From the cell containing the given text, extract its center point as (x, y) coordinate. 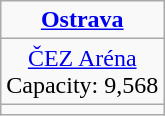
Ostrava (82, 20)
ČEZ ArénaCapacity: 9,568 (82, 72)
